Pinpoint the cell where the given text exists, returning its [X, Y] midpoint coordinate. 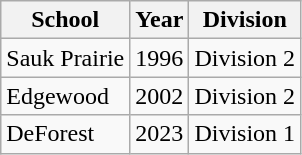
2023 [160, 134]
Edgewood [66, 96]
School [66, 20]
1996 [160, 58]
2002 [160, 96]
Sauk Prairie [66, 58]
Division [245, 20]
DeForest [66, 134]
Division 1 [245, 134]
Year [160, 20]
